Output the [x, y] coordinate of the center of the cell containing the given text.  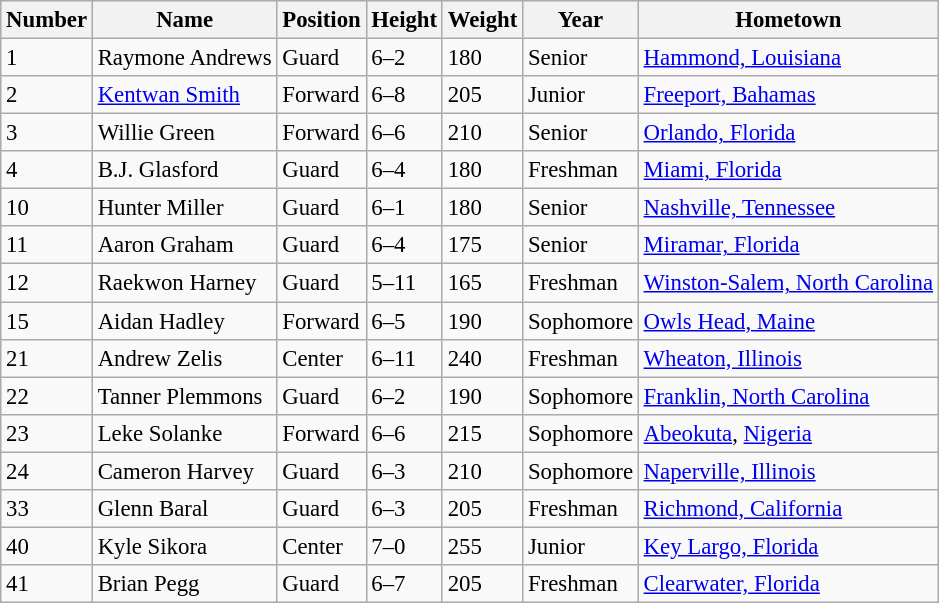
24 [47, 471]
15 [47, 321]
Name [184, 20]
Number [47, 20]
Tanner Plemmons [184, 396]
Weight [482, 20]
Winston-Salem, North Carolina [788, 283]
3 [47, 133]
Year [581, 20]
165 [482, 283]
Raekwon Harney [184, 283]
Wheaton, Illinois [788, 358]
6–7 [404, 584]
B.J. Glasford [184, 170]
Hammond, Louisiana [788, 58]
Aidan Hadley [184, 321]
Hometown [788, 20]
Abeokuta, Nigeria [788, 433]
Franklin, North Carolina [788, 396]
Cameron Harvey [184, 471]
Richmond, California [788, 509]
33 [47, 509]
41 [47, 584]
Freeport, Bahamas [788, 95]
Aaron Graham [184, 245]
255 [482, 546]
7–0 [404, 546]
Raymone Andrews [184, 58]
6–1 [404, 208]
175 [482, 245]
6–11 [404, 358]
Glenn Baral [184, 509]
Key Largo, Florida [788, 546]
6–5 [404, 321]
Hunter Miller [184, 208]
Leke Solanke [184, 433]
Owls Head, Maine [788, 321]
1 [47, 58]
23 [47, 433]
Clearwater, Florida [788, 584]
11 [47, 245]
4 [47, 170]
5–11 [404, 283]
Naperville, Illinois [788, 471]
Miramar, Florida [788, 245]
40 [47, 546]
2 [47, 95]
6–8 [404, 95]
Kentwan Smith [184, 95]
Brian Pegg [184, 584]
Kyle Sikora [184, 546]
Height [404, 20]
Andrew Zelis [184, 358]
Miami, Florida [788, 170]
22 [47, 396]
Nashville, Tennessee [788, 208]
215 [482, 433]
Willie Green [184, 133]
Position [322, 20]
10 [47, 208]
12 [47, 283]
Orlando, Florida [788, 133]
240 [482, 358]
21 [47, 358]
